Identify which cell holds the provided text, then report its [X, Y] central coordinate. 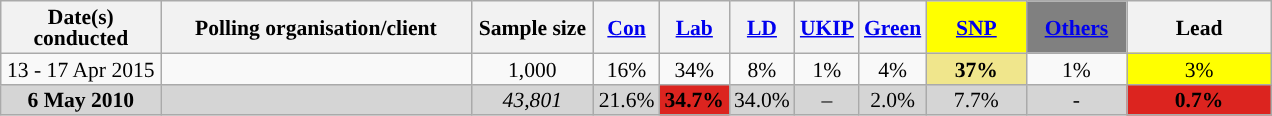
34% [694, 68]
Sample size [532, 27]
6 May 2010 [81, 100]
3% [1200, 68]
37% [976, 68]
34.7% [694, 100]
34.0% [762, 100]
Green [892, 27]
16% [627, 68]
7.7% [976, 100]
1,000 [532, 68]
Con [627, 27]
0.7% [1200, 100]
21.6% [627, 100]
Lead [1200, 27]
Lab [694, 27]
Date(s)conducted [81, 27]
SNP [976, 27]
2.0% [892, 100]
UKIP [827, 27]
– [827, 100]
LD [762, 27]
8% [762, 68]
43,801 [532, 100]
13 - 17 Apr 2015 [81, 68]
Polling organisation/client [316, 27]
Others [1076, 27]
- [1076, 100]
4% [892, 68]
